Pinpoint the cell where the given text exists, returning its (X, Y) midpoint coordinate. 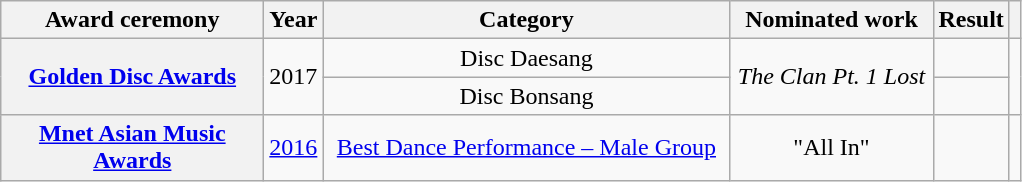
2016 (294, 148)
Golden Disc Awards (132, 77)
Best Dance Performance – Male Group (526, 148)
Award ceremony (132, 20)
Mnet Asian Music Awards (132, 148)
Nominated work (832, 20)
Category (526, 20)
The Clan Pt. 1 Lost (832, 77)
2017 (294, 77)
"All In" (832, 148)
Year (294, 20)
Disc Daesang (526, 58)
Disc Bonsang (526, 96)
Result (971, 20)
